Return the [X, Y] coordinate for the center point of the cell that contains the specified text.  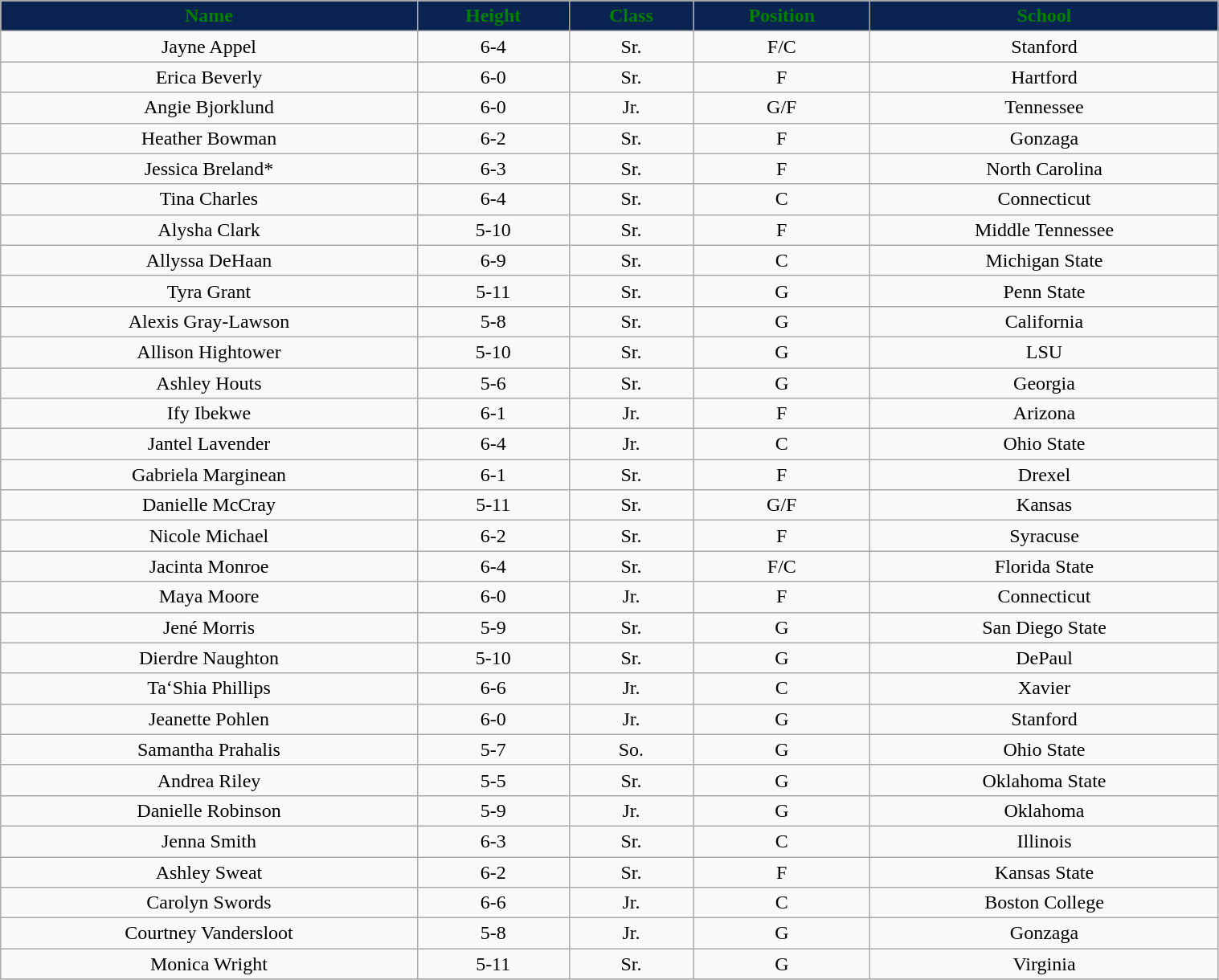
Arizona [1045, 414]
LSU [1045, 352]
Height [493, 16]
Erica Beverly [209, 77]
Carolyn Swords [209, 903]
Penn State [1045, 291]
Syracuse [1045, 536]
Jacinta Monroe [209, 566]
Ta‘Shia Phillips [209, 688]
Position [782, 16]
Jayne Appel [209, 47]
Oklahoma State [1045, 780]
Ify Ibekwe [209, 414]
Class [631, 16]
California [1045, 321]
Jené Morris [209, 627]
Jantel Lavender [209, 444]
Tina Charles [209, 199]
Ashley Sweat [209, 872]
Maya Moore [209, 597]
Jenna Smith [209, 841]
North Carolina [1045, 169]
DePaul [1045, 658]
Name [209, 16]
Dierdre Naughton [209, 658]
Virginia [1045, 964]
Michigan State [1045, 260]
Boston College [1045, 903]
Kansas State [1045, 872]
6-9 [493, 260]
5-6 [493, 383]
Andrea Riley [209, 780]
Drexel [1045, 475]
Heather Bowman [209, 138]
School [1045, 16]
Middle Tennessee [1045, 230]
Oklahoma [1045, 811]
Jessica Breland* [209, 169]
Gabriela Marginean [209, 475]
Xavier [1045, 688]
5-7 [493, 749]
Nicole Michael [209, 536]
Courtney Vandersloot [209, 933]
5-5 [493, 780]
San Diego State [1045, 627]
Illinois [1045, 841]
Florida State [1045, 566]
Angie Bjorklund [209, 108]
Samantha Prahalis [209, 749]
Danielle McCray [209, 505]
Georgia [1045, 383]
Allison Hightower [209, 352]
Alexis Gray-Lawson [209, 321]
Jeanette Pohlen [209, 719]
Danielle Robinson [209, 811]
Ashley Houts [209, 383]
So. [631, 749]
Kansas [1045, 505]
Monica Wright [209, 964]
Hartford [1045, 77]
Alysha Clark [209, 230]
Tyra Grant [209, 291]
Allyssa DeHaan [209, 260]
Tennessee [1045, 108]
